Return (x, y) of the center of cell containing provided text 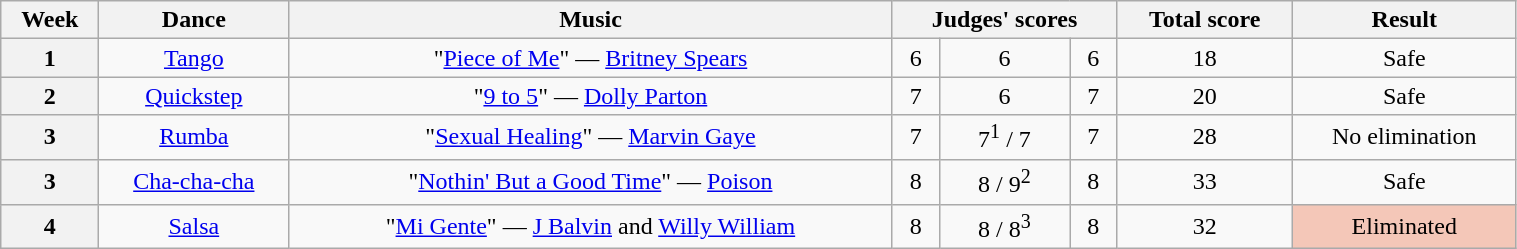
28 (1205, 138)
"Piece of Me" — Britney Spears (590, 58)
Cha-cha-cha (194, 182)
No elimination (1404, 138)
"Mi Gente" — J Balvin and Willy William (590, 226)
Tango (194, 58)
Judges' scores (1004, 20)
Dance (194, 20)
32 (1205, 226)
Total score (1205, 20)
"9 to 5" — Dolly Parton (590, 96)
Eliminated (1404, 226)
4 (50, 226)
"Nothin' But a Good Time" — Poison (590, 182)
8 / 92 (1004, 182)
Music (590, 20)
1 (50, 58)
8 / 83 (1004, 226)
Result (1404, 20)
Quickstep (194, 96)
18 (1205, 58)
71 / 7 (1004, 138)
Rumba (194, 138)
2 (50, 96)
Salsa (194, 226)
"Sexual Healing" — Marvin Gaye (590, 138)
20 (1205, 96)
Week (50, 20)
33 (1205, 182)
